Detect which cell encompasses the target text, then output its [x, y] center coordinate. 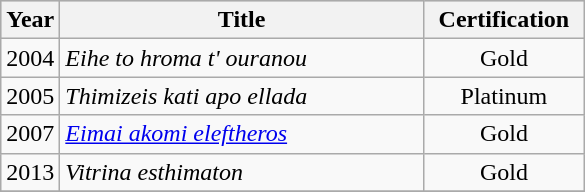
Thimizeis kati apo ellada [242, 96]
Title [242, 20]
2007 [30, 134]
Year [30, 20]
Platinum [504, 96]
2004 [30, 58]
Eihe to hroma t' ouranou [242, 58]
2013 [30, 172]
Certification [504, 20]
Eimai akomi eleftheros [242, 134]
2005 [30, 96]
Vitrina esthimaton [242, 172]
